For the text-containing cell, return its midpoint in [x, y] coordinate format. 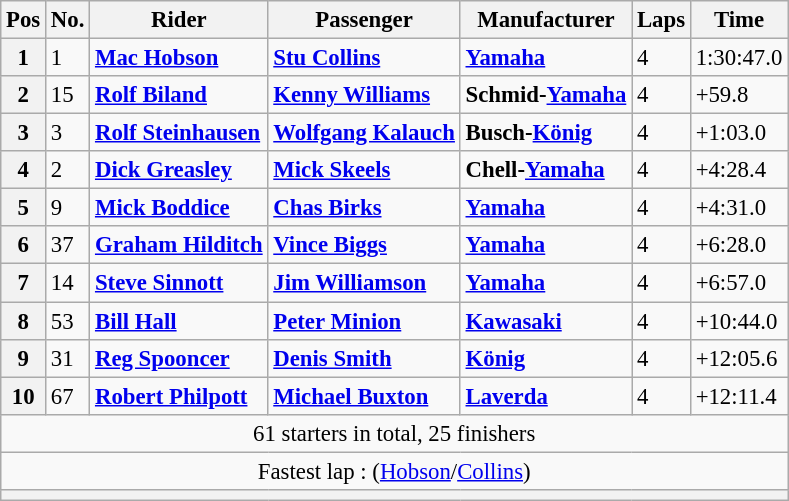
Rider [179, 20]
+10:44.0 [738, 321]
Dick Greasley [179, 170]
+59.8 [738, 95]
Schmid-Yamaha [546, 95]
Denis Smith [364, 358]
14 [68, 283]
8 [24, 321]
Laps [662, 20]
Rolf Steinhausen [179, 133]
+1:03.0 [738, 133]
Chell-Yamaha [546, 170]
Passenger [364, 20]
Steve Sinnott [179, 283]
Fastest lap : (Hobson/Collins) [394, 471]
König [546, 358]
5 [24, 208]
+4:28.4 [738, 170]
1:30:47.0 [738, 58]
Busch-König [546, 133]
Laverda [546, 396]
67 [68, 396]
10 [24, 396]
Wolfgang Kalauch [364, 133]
Peter Minion [364, 321]
Mick Boddice [179, 208]
7 [24, 283]
+6:57.0 [738, 283]
+12:11.4 [738, 396]
Graham Hilditch [179, 245]
Bill Hall [179, 321]
Time [738, 20]
Mac Hobson [179, 58]
Pos [24, 20]
Mick Skeels [364, 170]
Manufacturer [546, 20]
+12:05.6 [738, 358]
53 [68, 321]
Kawasaki [546, 321]
Michael Buxton [364, 396]
Kenny Williams [364, 95]
37 [68, 245]
Vince Biggs [364, 245]
6 [24, 245]
+6:28.0 [738, 245]
61 starters in total, 25 finishers [394, 433]
Reg Spooncer [179, 358]
+4:31.0 [738, 208]
Stu Collins [364, 58]
Chas Birks [364, 208]
31 [68, 358]
15 [68, 95]
Jim Williamson [364, 283]
Rolf Biland [179, 95]
No. [68, 20]
Robert Philpott [179, 396]
